From the cell containing the given text, extract its center point as [x, y] coordinate. 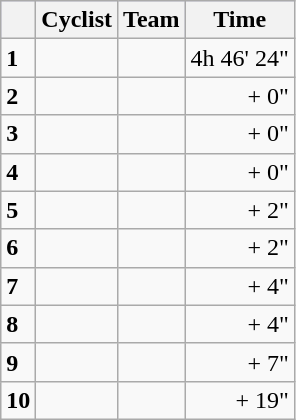
Cyclist [77, 20]
4h 46' 24" [240, 58]
+ 19" [240, 400]
6 [18, 248]
9 [18, 362]
10 [18, 400]
5 [18, 210]
8 [18, 324]
Time [240, 20]
4 [18, 172]
Team [152, 20]
2 [18, 96]
+ 7" [240, 362]
3 [18, 134]
7 [18, 286]
1 [18, 58]
